Determine the (x, y) coordinate at the center of the cell enclosing the given text.  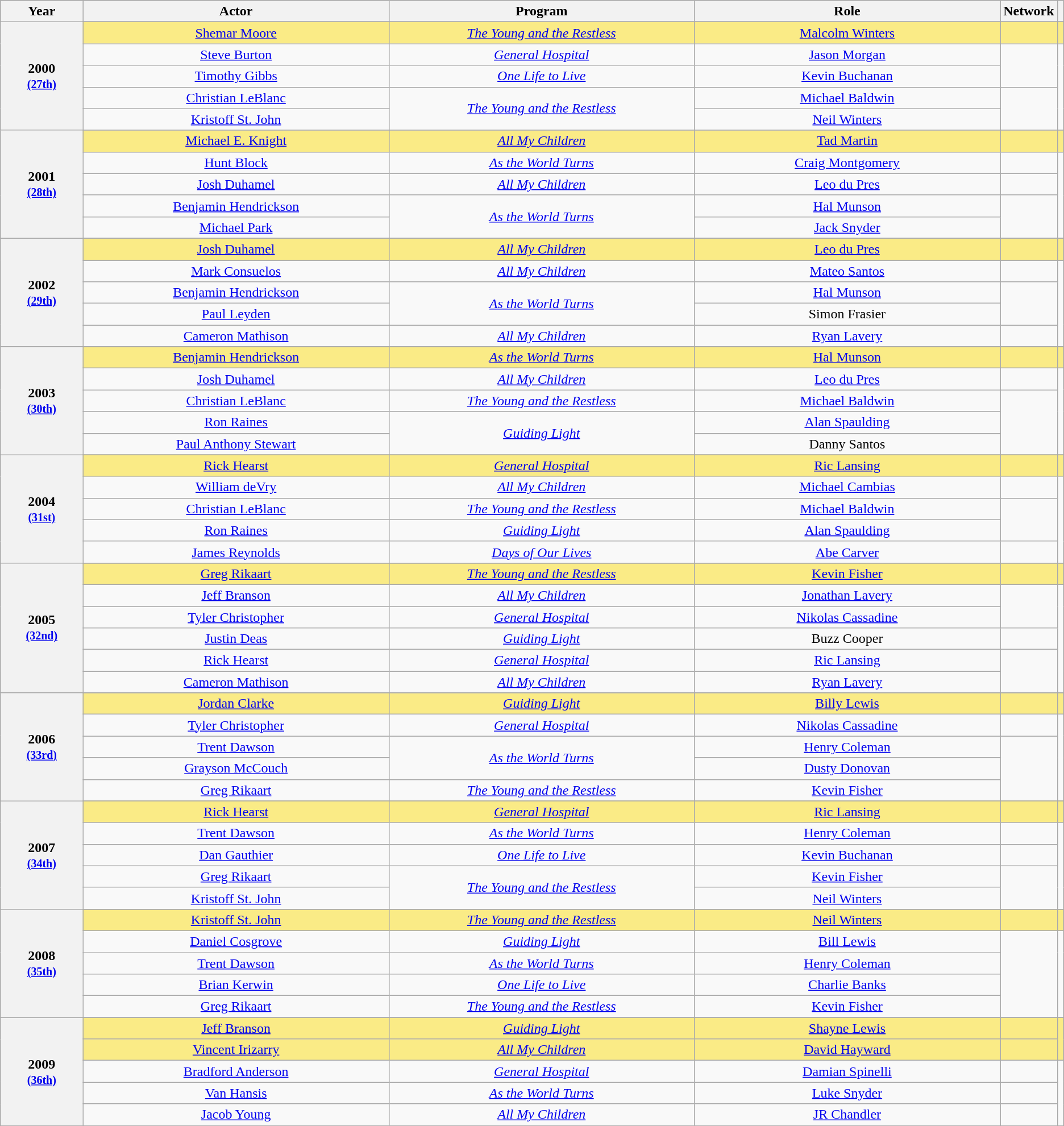
Actor (236, 11)
Simon Frasier (847, 314)
Michael Park (236, 227)
William deVry (236, 487)
2008 (35th) (42, 963)
James Reynolds (236, 552)
Days of Our Lives (541, 552)
Jonathan Lavery (847, 595)
Brian Kerwin (236, 985)
Michael Cambias (847, 487)
Jason Morgan (847, 55)
Michael E. Knight (236, 141)
2006 (33rd) (42, 747)
Timothy Gibbs (236, 76)
Charlie Banks (847, 985)
Malcolm Winters (847, 33)
2001 (28th) (42, 184)
Hunt Block (236, 163)
2000 (27th) (42, 76)
Billy Lewis (847, 704)
Damian Spinelli (847, 1071)
Mark Consuelos (236, 271)
Network (1029, 11)
Daniel Cosgrove (236, 941)
Jordan Clarke (236, 704)
Shayne Lewis (847, 1028)
2009 (36th) (42, 1071)
Dusty Donovan (847, 768)
Van Hansis (236, 1093)
Jack Snyder (847, 227)
Grayson McCouch (236, 768)
Jacob Young (236, 1115)
Abe Carver (847, 552)
Mateo Santos (847, 271)
Danny Santos (847, 444)
Role (847, 11)
Tad Martin (847, 141)
JR Chandler (847, 1115)
Craig Montgomery (847, 163)
Bill Lewis (847, 941)
2002 (29th) (42, 292)
Paul Leyden (236, 314)
Steve Burton (236, 55)
2004 (31st) (42, 509)
Bradford Anderson (236, 1071)
2003 (30th) (42, 401)
Buzz Cooper (847, 639)
Shemar Moore (236, 33)
2007 (34th) (42, 855)
Paul Anthony Stewart (236, 444)
Vincent Irizarry (236, 1050)
Luke Snyder (847, 1093)
2005 (32nd) (42, 628)
Dan Gauthier (236, 855)
Year (42, 11)
Program (541, 11)
Justin Deas (236, 639)
David Hayward (847, 1050)
